Detect which cell encompasses the target text, then output its [X, Y] center coordinate. 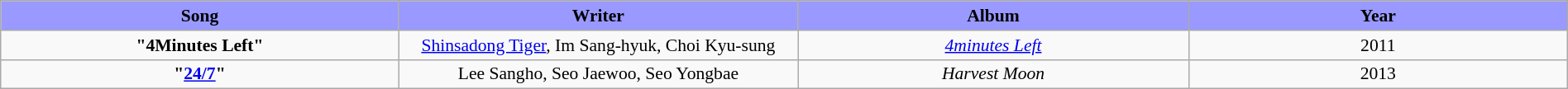
Shinsadong Tiger, Im Sang-hyuk, Choi Kyu-sung [598, 44]
Harvest Moon [994, 74]
4minutes Left [994, 44]
2011 [1378, 44]
Year [1378, 16]
Song [200, 16]
"4Minutes Left" [200, 44]
Lee Sangho, Seo Jaewoo, Seo Yongbae [598, 74]
Writer [598, 16]
Album [994, 16]
2013 [1378, 74]
"24/7" [200, 74]
